Determine the [X, Y] coordinate at the center of the cell enclosing the given text.  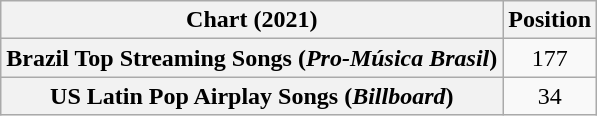
Position [550, 20]
US Latin Pop Airplay Songs (Billboard) [252, 96]
34 [550, 96]
Brazil Top Streaming Songs (Pro-Música Brasil) [252, 58]
177 [550, 58]
Chart (2021) [252, 20]
